Determine the [X, Y] coordinate at the center of the cell enclosing the given text.  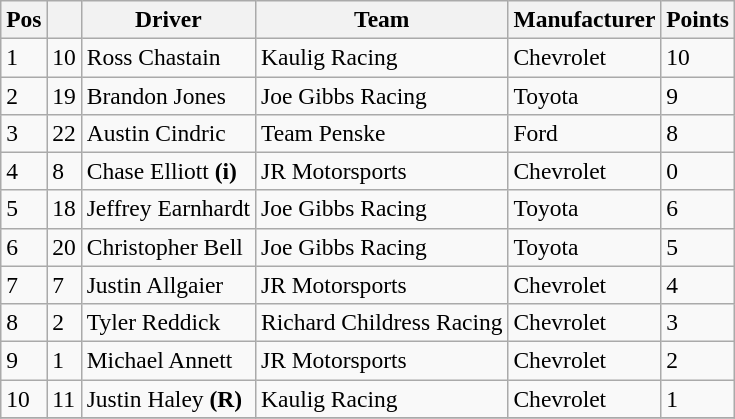
Justin Haley (R) [168, 398]
Christopher Bell [168, 247]
Ford [584, 133]
Tyler Reddick [168, 322]
Brandon Jones [168, 95]
Richard Childress Racing [382, 322]
Manufacturer [584, 19]
Team [382, 19]
19 [64, 95]
22 [64, 133]
Driver [168, 19]
Ross Chastain [168, 57]
Justin Allgaier [168, 285]
Team Penske [382, 133]
20 [64, 247]
18 [64, 209]
Pos [24, 19]
Points [698, 19]
11 [64, 398]
Michael Annett [168, 360]
Jeffrey Earnhardt [168, 209]
Austin Cindric [168, 133]
Chase Elliott (i) [168, 171]
0 [698, 171]
